Return the (x, y) coordinate for the center point of the cell that contains the specified text.  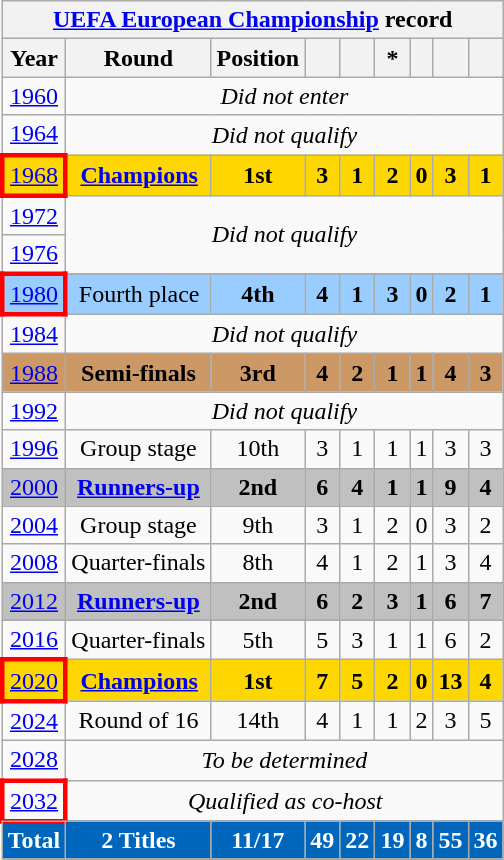
19 (392, 840)
1972 (34, 216)
36 (486, 840)
8th (258, 563)
2004 (34, 525)
2000 (34, 487)
1968 (34, 174)
Total (34, 840)
2028 (34, 760)
Year (34, 58)
Did not enter (284, 96)
1960 (34, 96)
8 (422, 840)
22 (358, 840)
1992 (34, 411)
To be determined (284, 760)
4th (258, 294)
2020 (34, 680)
2016 (34, 640)
3rd (258, 373)
14th (258, 721)
55 (450, 840)
1984 (34, 334)
Fourth place (138, 294)
* (392, 58)
Round of 16 (138, 721)
1996 (34, 449)
10th (258, 449)
Qualified as co-host (284, 800)
2 Titles (138, 840)
Round (138, 58)
UEFA European Championship record (252, 20)
9 (450, 487)
1964 (34, 135)
13 (450, 680)
5th (258, 640)
1988 (34, 373)
11/17 (258, 840)
1976 (34, 254)
2024 (34, 721)
49 (322, 840)
2012 (34, 601)
Semi-finals (138, 373)
1980 (34, 294)
Position (258, 58)
9th (258, 525)
2032 (34, 800)
2008 (34, 563)
